Return [x, y] of the center of cell containing provided text 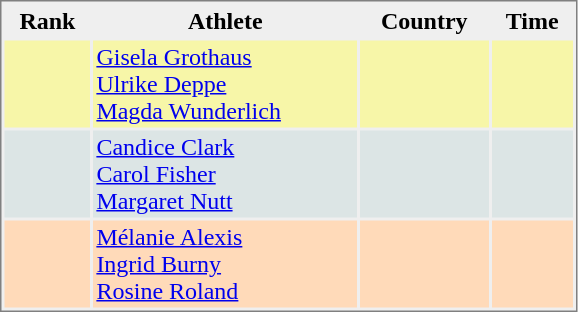
Rank [47, 20]
Athlete [225, 20]
Mélanie AlexisIngrid BurnyRosine Roland [225, 264]
Country [424, 20]
Time [532, 20]
Candice ClarkCarol FisherMargaret Nutt [225, 174]
Gisela GrothausUlrike DeppeMagda Wunderlich [225, 84]
